From the cell containing the given text, extract its center point as (x, y) coordinate. 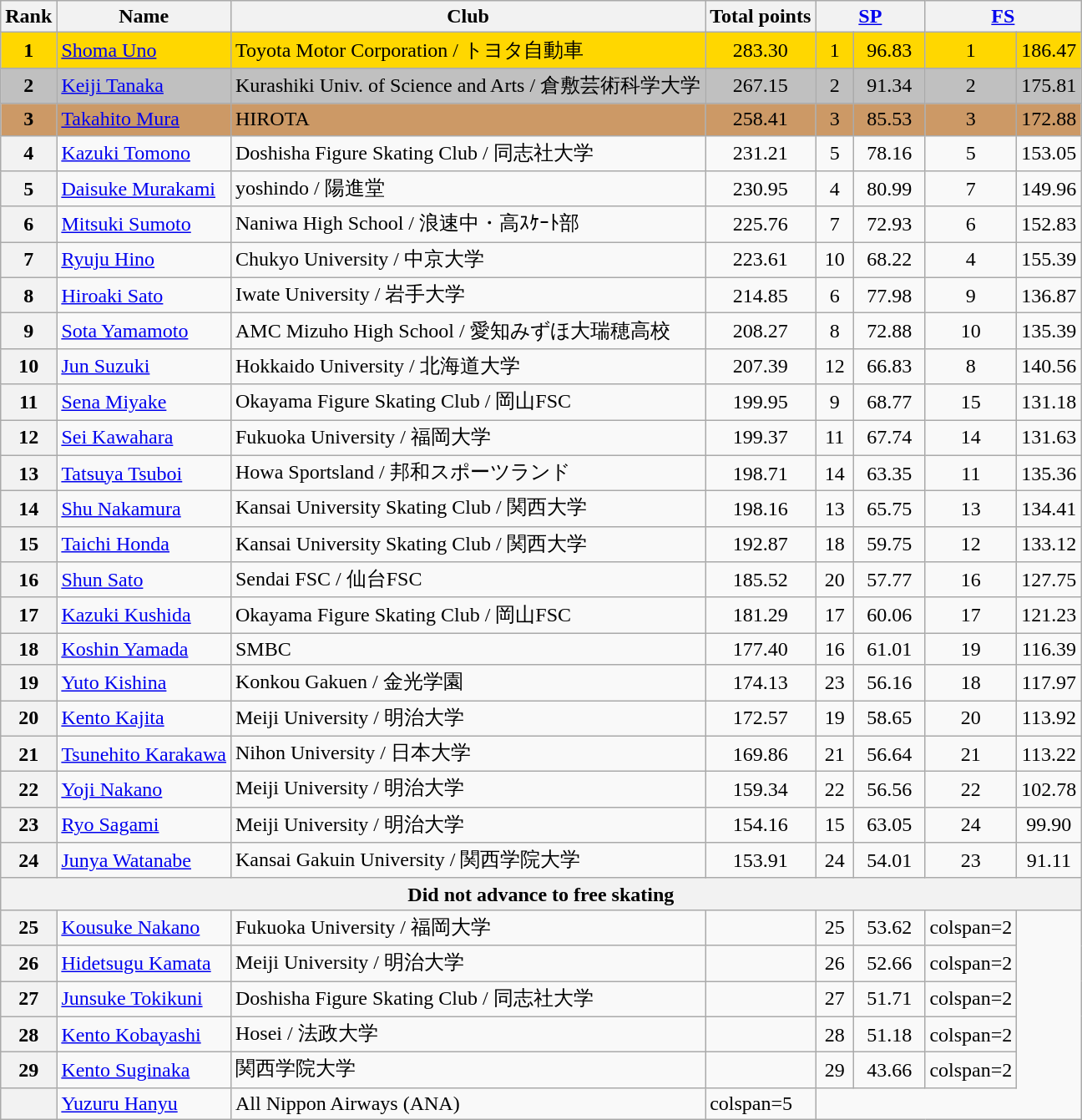
Kousuke Nakano (144, 927)
113.92 (1049, 718)
208.27 (761, 331)
67.74 (890, 438)
72.93 (890, 224)
Takahito Mura (144, 119)
Sendai FSC / 仙台FSC (468, 580)
230.95 (761, 189)
159.34 (761, 790)
99.90 (1049, 825)
131.63 (1049, 438)
Kazuki Kushida (144, 615)
53.62 (890, 927)
169.86 (761, 753)
91.11 (1049, 860)
63.35 (890, 473)
Total points (761, 17)
172.88 (1049, 119)
FS (1004, 17)
116.39 (1049, 649)
96.83 (890, 50)
154.16 (761, 825)
Keiji Tanaka (144, 85)
Rank (28, 17)
198.71 (761, 473)
153.91 (761, 860)
57.77 (890, 580)
214.85 (761, 296)
Naniwa High School / 浪速中・高ｽｹｰﾄ部 (468, 224)
Daisuke Murakami (144, 189)
121.23 (1049, 615)
54.01 (890, 860)
72.88 (890, 331)
SMBC (468, 649)
Sota Yamamoto (144, 331)
Yuto Kishina (144, 683)
51.18 (890, 1034)
51.71 (890, 999)
68.22 (890, 261)
Kento Kajita (144, 718)
117.97 (1049, 683)
91.34 (890, 85)
関西学院大学 (468, 1071)
Kazuki Tomono (144, 154)
127.75 (1049, 580)
186.47 (1049, 50)
192.87 (761, 545)
Ryuju Hino (144, 261)
199.95 (761, 403)
283.30 (761, 50)
Nihon University / 日本大学 (468, 753)
56.16 (890, 683)
175.81 (1049, 85)
Junsuke Tokikuni (144, 999)
Junya Watanabe (144, 860)
113.22 (1049, 753)
Taichi Honda (144, 545)
185.52 (761, 580)
colspan=5 (761, 1103)
Shun Sato (144, 580)
All Nippon Airways (ANA) (468, 1103)
225.76 (761, 224)
Kurashiki Univ. of Science and Arts / 倉敷芸術科学大学 (468, 85)
231.21 (761, 154)
63.05 (890, 825)
59.75 (890, 545)
56.64 (890, 753)
Howa Sportsland / 邦和スポーツランド (468, 473)
Did not advance to free skating (541, 894)
Iwate University / 岩手大学 (468, 296)
267.15 (761, 85)
Sena Miyake (144, 403)
135.36 (1049, 473)
Hokkaido University / 北海道大学 (468, 366)
78.16 (890, 154)
Yuzuru Hanyu (144, 1103)
152.83 (1049, 224)
135.39 (1049, 331)
172.57 (761, 718)
61.01 (890, 649)
HIROTA (468, 119)
131.18 (1049, 403)
177.40 (761, 649)
Kansai Gakuin University / 関西学院大学 (468, 860)
136.87 (1049, 296)
Chukyo University / 中京大学 (468, 261)
yoshindo / 陽進堂 (468, 189)
Sei Kawahara (144, 438)
Jun Suzuki (144, 366)
Kento Suginaka (144, 1071)
Konkou Gakuen / 金光学園 (468, 683)
68.77 (890, 403)
153.05 (1049, 154)
Ryo Sagami (144, 825)
52.66 (890, 964)
174.13 (761, 683)
223.61 (761, 261)
58.65 (890, 718)
Hosei / 法政大学 (468, 1034)
Name (144, 17)
Shu Nakamura (144, 509)
198.16 (761, 509)
155.39 (1049, 261)
85.53 (890, 119)
Hiroaki Sato (144, 296)
133.12 (1049, 545)
Yoji Nakano (144, 790)
Tatsuya Tsuboi (144, 473)
140.56 (1049, 366)
199.37 (761, 438)
Koshin Yamada (144, 649)
43.66 (890, 1071)
149.96 (1049, 189)
181.29 (761, 615)
SP (870, 17)
Toyota Motor Corporation / トヨタ自動車 (468, 50)
Hidetsugu Kamata (144, 964)
Club (468, 17)
Mitsuki Sumoto (144, 224)
Tsunehito Karakawa (144, 753)
77.98 (890, 296)
60.06 (890, 615)
56.56 (890, 790)
65.75 (890, 509)
80.99 (890, 189)
134.41 (1049, 509)
102.78 (1049, 790)
258.41 (761, 119)
207.39 (761, 366)
Shoma Uno (144, 50)
66.83 (890, 366)
Kento Kobayashi (144, 1034)
AMC Mizuho High School / 愛知みずほ大瑞穂高校 (468, 331)
